Locate the cell with the specified text and output its [X, Y] center coordinate. 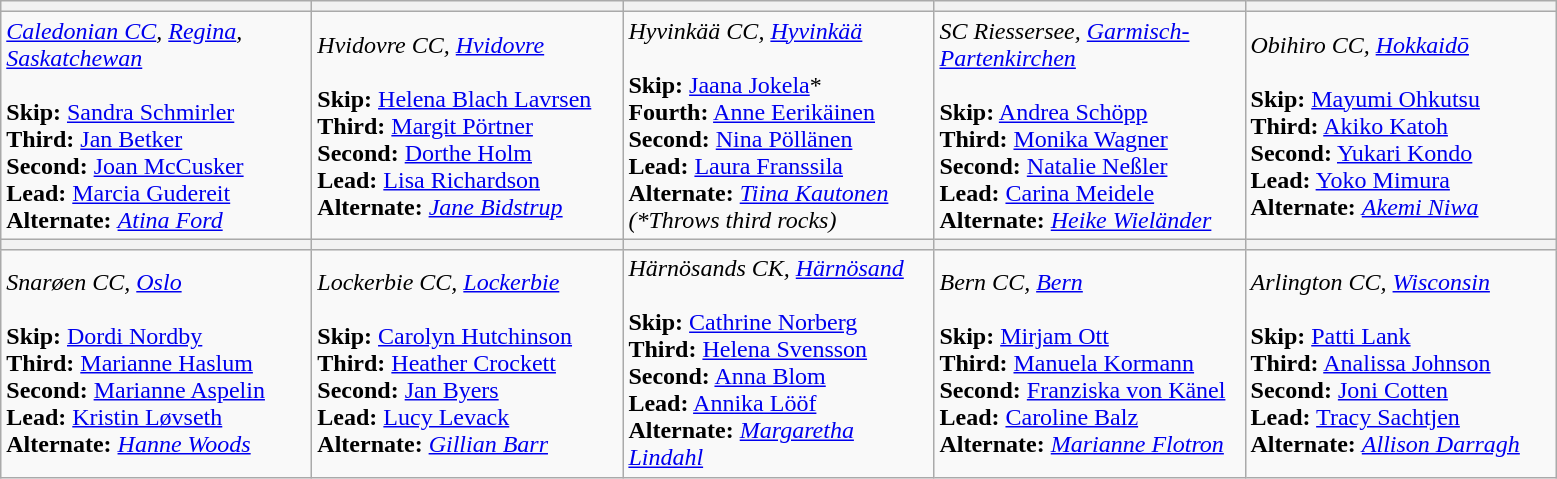
Bern CC, Bern Skip: Mirjam Ott Third: Manuela Kormann Second: Franziska von Känel Lead: Caroline Balz Alternate: Marianne Flotron [1090, 364]
Obihiro CC, Hokkaidō Skip: Mayumi Ohkutsu Third: Akiko Katoh Second: Yukari Kondo Lead: Yoko Mimura Alternate: Akemi Niwa [1400, 126]
Lockerbie CC, Lockerbie Skip: Carolyn Hutchinson Third: Heather Crockett Second: Jan Byers Lead: Lucy Levack Alternate: Gillian Barr [468, 364]
Caledonian CC, Regina, Saskatchewan Skip: Sandra Schmirler Third: Jan Betker Second: Joan McCusker Lead: Marcia Gudereit Alternate: Atina Ford [156, 126]
Snarøen CC, Oslo Skip: Dordi Nordby Third: Marianne Haslum Second: Marianne Aspelin Lead: Kristin Løvseth Alternate: Hanne Woods [156, 364]
SC Riessersee, Garmisch-Partenkirchen Skip: Andrea Schöpp Third: Monika Wagner Second: Natalie Neßler Lead: Carina Meidele Alternate: Heike Wieländer [1090, 126]
Arlington CC, Wisconsin Skip: Patti Lank Third: Analissa Johnson Second: Joni Cotten Lead: Tracy Sachtjen Alternate: Allison Darragh [1400, 364]
Härnösands CK, Härnösand Skip: Cathrine Norberg Third: Helena Svensson Second: Anna Blom Lead: Annika Lööf Alternate: Margaretha Lindahl [778, 364]
Hvidovre CC, HvidovreSkip: Helena Blach Lavrsen Third: Margit Pörtner Second: Dorthe Holm Lead: Lisa Richardson Alternate: Jane Bidstrup [468, 126]
